Provide the (x, y) coordinate of the cell's center where the given text is located.  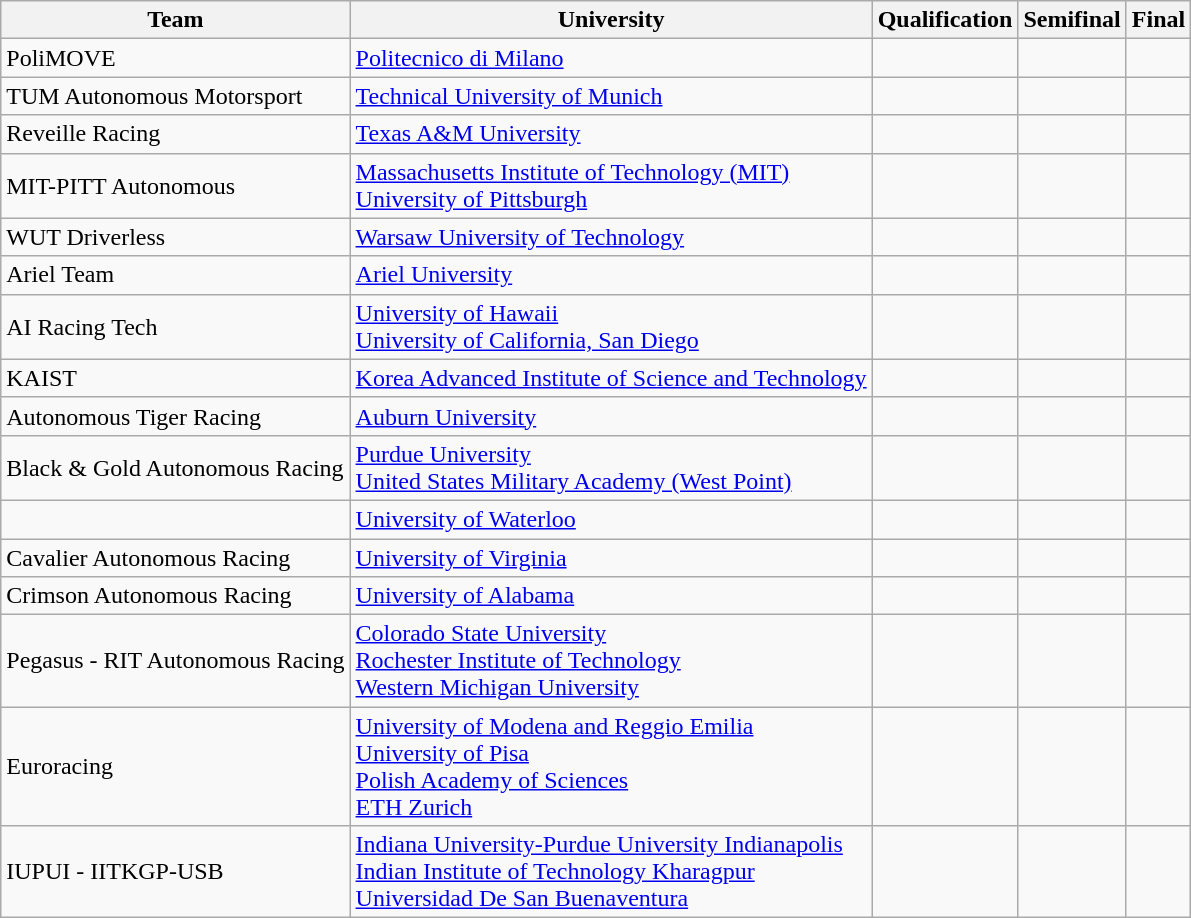
Ariel University (611, 275)
Auburn University (611, 416)
PoliMOVE (176, 58)
IUPUI - IITKGP-USB (176, 872)
Politecnico di Milano (611, 58)
Autonomous Tiger Racing (176, 416)
Colorado State University Rochester Institute of Technology Western Michigan University (611, 661)
University of Modena and Reggio Emilia University of Pisa Polish Academy of Sciences ETH Zurich (611, 766)
University of Hawaii University of California, San Diego (611, 326)
Texas A&M University (611, 134)
TUM Autonomous Motorsport (176, 96)
University of Waterloo (611, 519)
Purdue University United States Military Academy (West Point) (611, 468)
Technical University of Munich (611, 96)
Warsaw University of Technology (611, 237)
Crimson Autonomous Racing (176, 596)
University of Alabama (611, 596)
Black & Gold Autonomous Racing (176, 468)
University (611, 20)
WUT Driverless (176, 237)
Reveille Racing (176, 134)
Indiana University-Purdue University Indianapolis Indian Institute of Technology Kharagpur Universidad De San Buenaventura (611, 872)
Euroracing (176, 766)
Team (176, 20)
Massachusetts Institute of Technology (MIT) University of Pittsburgh (611, 186)
Semifinal (1072, 20)
Korea Advanced Institute of Science and Technology (611, 378)
MIT-PITT Autonomous (176, 186)
AI Racing Tech (176, 326)
Qualification (945, 20)
Pegasus - RIT Autonomous Racing (176, 661)
University of Virginia (611, 557)
Final (1158, 20)
KAIST (176, 378)
Ariel Team (176, 275)
Cavalier Autonomous Racing (176, 557)
